From the cell containing the given text, extract its center point as (x, y) coordinate. 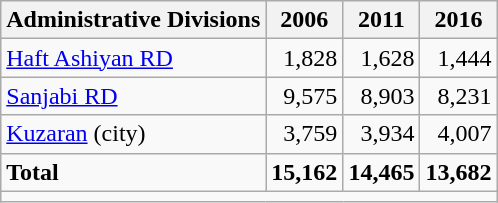
14,465 (382, 172)
2006 (304, 20)
1,444 (458, 58)
Total (134, 172)
3,934 (382, 134)
2011 (382, 20)
Haft Ashiyan RD (134, 58)
1,828 (304, 58)
Kuzaran (city) (134, 134)
15,162 (304, 172)
3,759 (304, 134)
13,682 (458, 172)
4,007 (458, 134)
8,903 (382, 96)
1,628 (382, 58)
2016 (458, 20)
Sanjabi RD (134, 96)
9,575 (304, 96)
8,231 (458, 96)
Administrative Divisions (134, 20)
